Identify which cell holds the provided text, then report its (X, Y) central coordinate. 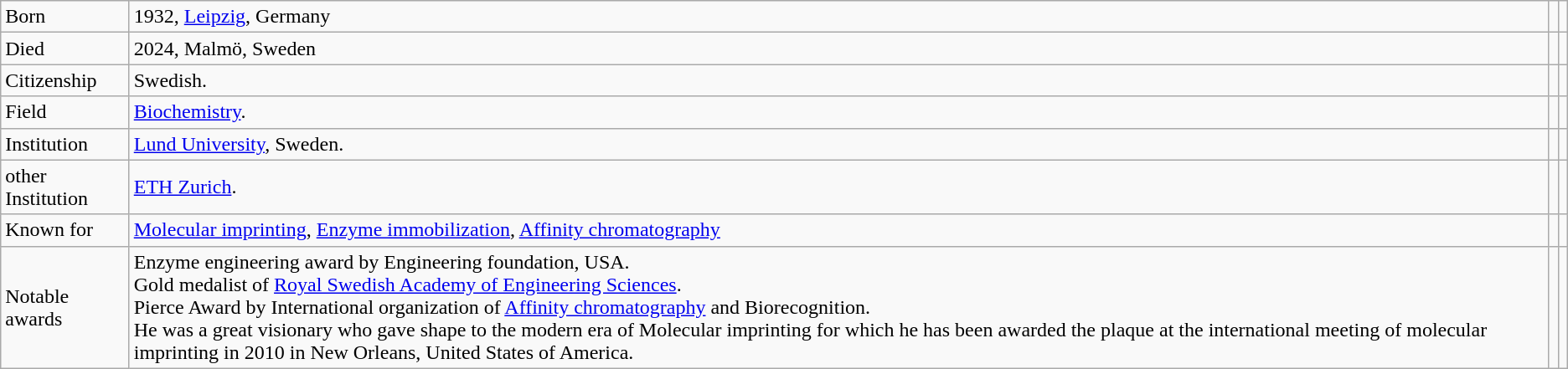
Swedish. (839, 80)
Known for (65, 230)
Notable awards (65, 307)
Biochemistry. (839, 112)
Died (65, 49)
Citizenship (65, 80)
Born (65, 17)
other Institution (65, 187)
Field (65, 112)
ETH Zurich. (839, 187)
Molecular imprinting, Enzyme immobilization, Affinity chromatography (839, 230)
1932, Leipzig, Germany (839, 17)
Lund University, Sweden. (839, 144)
2024, Malmö, Sweden (839, 49)
Institution (65, 144)
